Capture the cell that displays the provided text and extract its [X, Y] central coordinate. 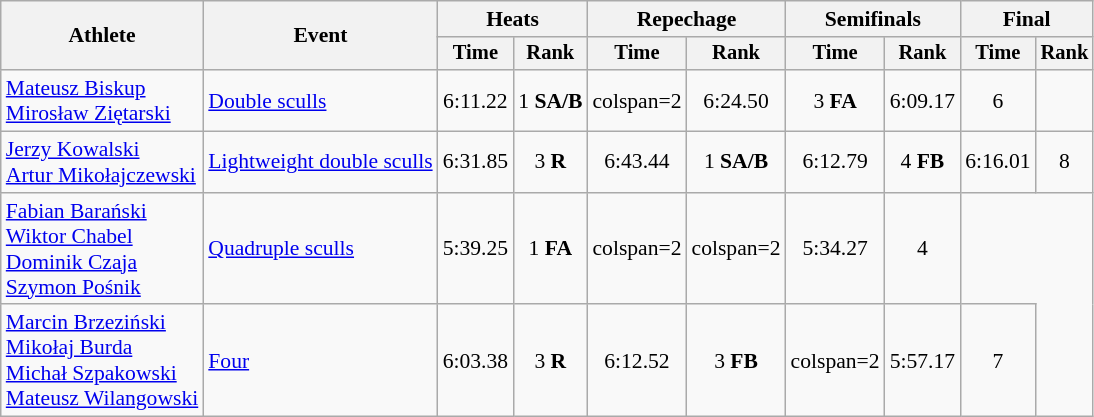
Final [1026, 19]
6:43.44 [636, 162]
Event [320, 36]
Athlete [102, 36]
Jerzy KowalskiArtur Mikołajczewski [102, 162]
Double sculls [320, 100]
Repechage [686, 19]
Semifinals [874, 19]
8 [1065, 162]
3 FB [736, 361]
Four [320, 361]
6:12.52 [636, 361]
Quadruple sculls [320, 249]
Lightweight double sculls [320, 162]
5:57.17 [922, 361]
6 [998, 100]
5:34.27 [836, 249]
6:24.50 [736, 100]
Marcin BrzezińskiMikołaj BurdaMichał SzpakowskiMateusz Wilangowski [102, 361]
Fabian BarańskiWiktor ChabelDominik CzajaSzymon Pośnik [102, 249]
4 [922, 249]
1 FA [550, 249]
6:11.22 [476, 100]
3 FA [836, 100]
6:16.01 [998, 162]
Heats [513, 19]
7 [998, 361]
6:09.17 [922, 100]
6:31.85 [476, 162]
6:12.79 [836, 162]
6:03.38 [476, 361]
4 FB [922, 162]
5:39.25 [476, 249]
Mateusz BiskupMirosław Ziętarski [102, 100]
